Detect which cell encompasses the target text, then output its [x, y] center coordinate. 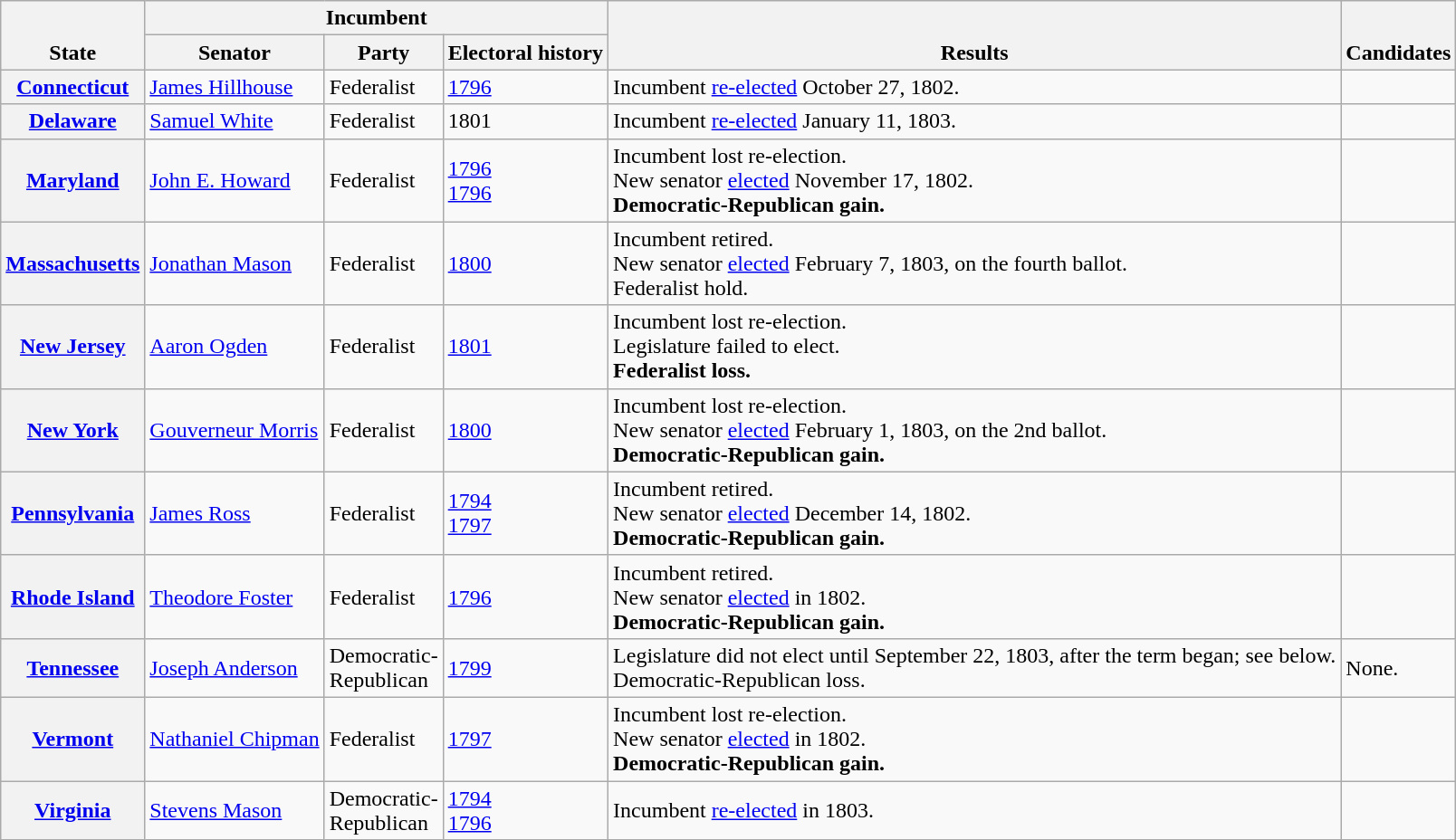
1794 1797 [525, 513]
Incumbent lost re-election.New senator elected February 1, 1803, on the 2nd ballot.Democratic-Republican gain. [974, 430]
New York [72, 430]
Incumbent lost re-election.Legislature failed to elect.Federalist loss. [974, 347]
Incumbent [377, 18]
Aaron Ogden [235, 347]
Legislature did not elect until September 22, 1803, after the term began; see below.Democratic-Republican loss. [974, 668]
Jonathan Mason [235, 263]
James Hillhouse [235, 87]
Vermont [72, 739]
Maryland [72, 180]
Massachusetts [72, 263]
Incumbent re-elected October 27, 1802. [974, 87]
Joseph Anderson [235, 668]
Gouverneur Morris [235, 430]
Theodore Foster [235, 597]
1797 [525, 739]
Tennessee [72, 668]
None. [1398, 668]
Delaware [72, 121]
Incumbent re-elected in 1803. [974, 809]
Virginia [72, 809]
Senator [235, 52]
Candidates [1398, 35]
Nathaniel Chipman [235, 739]
Incumbent retired.New senator elected February 7, 1803, on the fourth ballot.Federalist hold. [974, 263]
Samuel White [235, 121]
Results [974, 35]
Rhode Island [72, 597]
New Jersey [72, 347]
1794 1796 [525, 809]
Incumbent lost re-election.New senator elected November 17, 1802.Democratic-Republican gain. [974, 180]
Stevens Mason [235, 809]
Incumbent retired.New senator elected December 14, 1802.Democratic-Republican gain. [974, 513]
Pennsylvania [72, 513]
State [72, 35]
Electoral history [525, 52]
James Ross [235, 513]
John E. Howard [235, 180]
1796 1796 [525, 180]
1799 [525, 668]
Party [384, 52]
Incumbent re-elected January 11, 1803. [974, 121]
Connecticut [72, 87]
Incumbent lost re-election.New senator elected in 1802.Democratic-Republican gain. [974, 739]
Incumbent retired.New senator elected in 1802.Democratic-Republican gain. [974, 597]
